Capture the cell that displays the provided text and extract its (x, y) central coordinate. 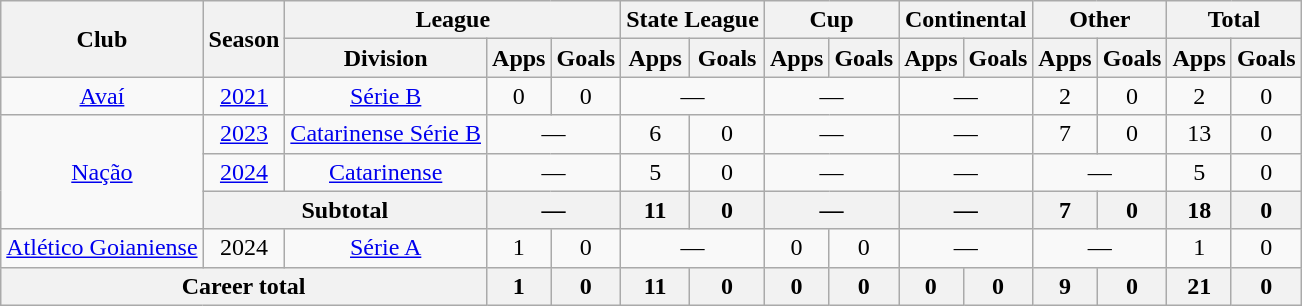
2023 (244, 134)
Season (244, 39)
Nação (102, 172)
Catarinense Série B (386, 134)
21 (1199, 286)
Subtotal (344, 210)
Division (386, 58)
League (453, 20)
18 (1199, 210)
9 (1065, 286)
Career total (244, 286)
Atlético Goianiense (102, 248)
Série B (386, 96)
Cup (831, 20)
Catarinense (386, 172)
Total (1234, 20)
Continental (966, 20)
2021 (244, 96)
Série A (386, 248)
Avaí (102, 96)
Club (102, 39)
13 (1199, 134)
State League (693, 20)
Other (1100, 20)
6 (656, 134)
